Search for the cell housing the specified text and yield its [X, Y] center coordinate. 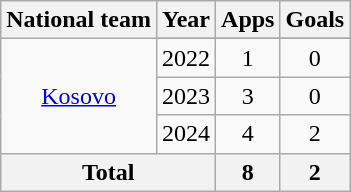
2023 [186, 96]
Goals [315, 20]
Apps [248, 20]
National team [79, 20]
4 [248, 134]
8 [248, 172]
3 [248, 96]
1 [248, 58]
2024 [186, 134]
Total [108, 172]
2022 [186, 58]
Year [186, 20]
Kosovo [79, 96]
